From the cell containing the given text, extract its center point as [X, Y] coordinate. 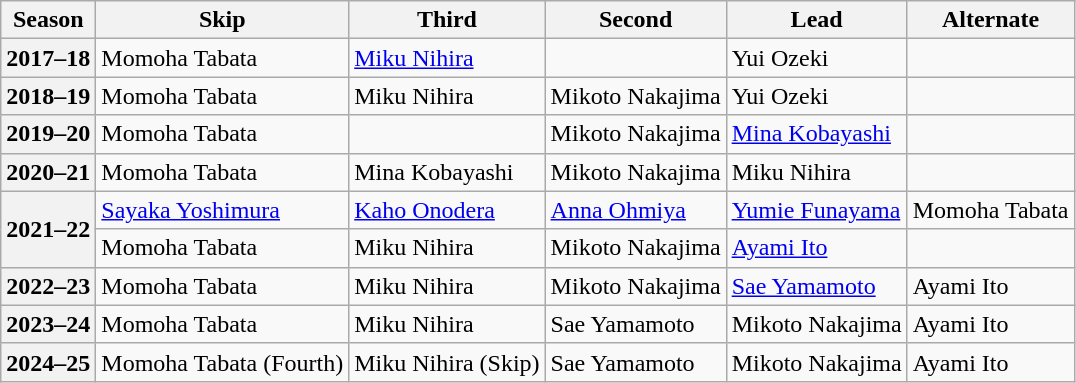
2022–23 [48, 286]
2023–24 [48, 324]
Momoha Tabata (Fourth) [222, 362]
Sayaka Yoshimura [222, 210]
Yumie Funayama [816, 210]
2017–18 [48, 58]
Anna Ohmiya [636, 210]
2018–19 [48, 96]
2020–21 [48, 172]
Miku Nihira (Skip) [447, 362]
2019–20 [48, 134]
Season [48, 20]
2024–25 [48, 362]
Skip [222, 20]
Third [447, 20]
Alternate [990, 20]
Lead [816, 20]
2021–22 [48, 229]
Kaho Onodera [447, 210]
Second [636, 20]
